Return (x, y) of the center of cell containing provided text 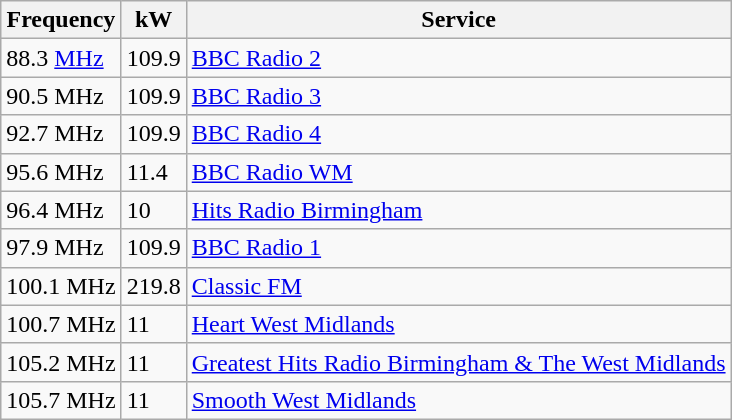
88.3 MHz (61, 58)
97.9 MHz (61, 248)
Classic FM (458, 286)
BBC Radio 4 (458, 134)
105.2 MHz (61, 362)
10 (154, 210)
96.4 MHz (61, 210)
105.7 MHz (61, 400)
95.6 MHz (61, 172)
Hits Radio Birmingham (458, 210)
92.7 MHz (61, 134)
100.1 MHz (61, 286)
BBC Radio 2 (458, 58)
Greatest Hits Radio Birmingham & The West Midlands (458, 362)
Frequency (61, 20)
90.5 MHz (61, 96)
kW (154, 20)
BBC Radio WM (458, 172)
Service (458, 20)
Heart West Midlands (458, 324)
BBC Radio 1 (458, 248)
11.4 (154, 172)
BBC Radio 3 (458, 96)
100.7 MHz (61, 324)
Smooth West Midlands (458, 400)
219.8 (154, 286)
